Detect which cell encompasses the target text, then output its (x, y) center coordinate. 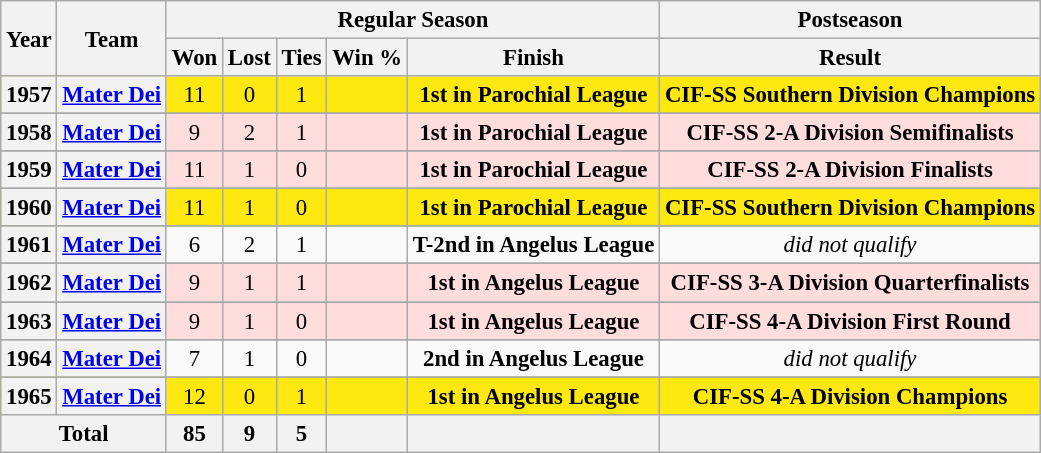
5 (302, 433)
T-2nd in Angelus League (533, 245)
12 (194, 396)
1964 (29, 358)
Lost (250, 58)
1961 (29, 245)
Won (194, 58)
Regular Season (412, 20)
1959 (29, 170)
1963 (29, 321)
Result (850, 58)
Finish (533, 58)
85 (194, 433)
Win % (367, 58)
Total (84, 433)
CIF-SS 4-A Division Champions (850, 396)
Team (112, 38)
CIF-SS 3-A Division Quarterfinalists (850, 283)
1958 (29, 133)
Postseason (850, 20)
1957 (29, 95)
7 (194, 358)
CIF-SS 2-A Division Semifinalists (850, 133)
CIF-SS 4-A Division First Round (850, 321)
Ties (302, 58)
6 (194, 245)
1960 (29, 208)
1962 (29, 283)
Year (29, 38)
2nd in Angelus League (533, 358)
CIF-SS 2-A Division Finalists (850, 170)
1965 (29, 396)
